Locate the cell with the specified text and output its [X, Y] center coordinate. 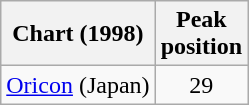
29 [201, 85]
Oricon (Japan) [78, 85]
Peakposition [201, 34]
Chart (1998) [78, 34]
